From the cell containing the given text, extract its center point as (x, y) coordinate. 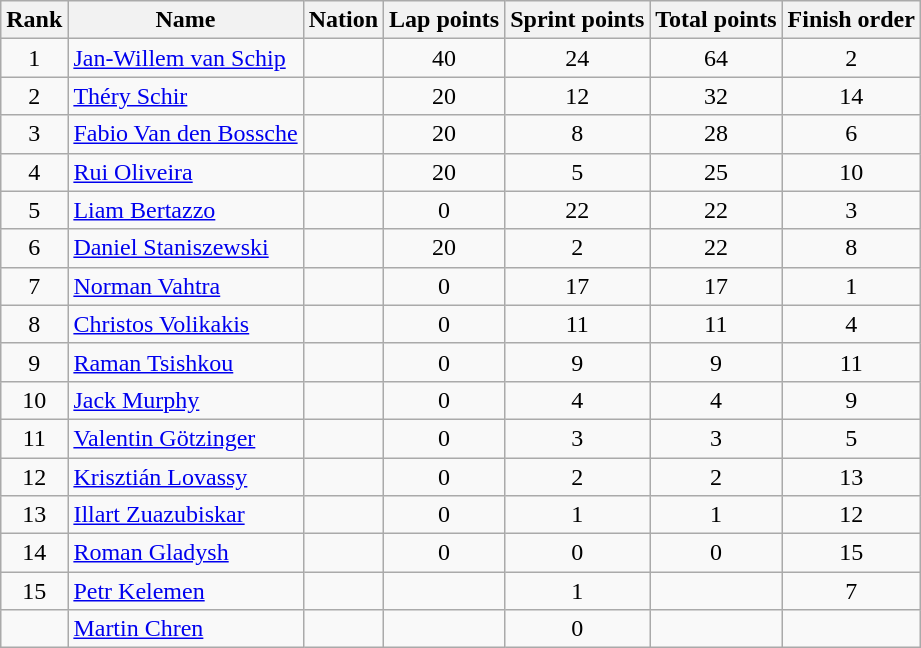
Fabio Van den Bossche (186, 134)
Jack Murphy (186, 400)
24 (578, 58)
Petr Kelemen (186, 591)
Liam Bertazzo (186, 210)
Sprint points (578, 20)
Valentin Götzinger (186, 438)
28 (716, 134)
64 (716, 58)
25 (716, 172)
Rank (34, 20)
Jan-Willem van Schip (186, 58)
40 (444, 58)
Total points (716, 20)
Christos Volikakis (186, 324)
Martin Chren (186, 629)
Roman Gladysh (186, 553)
Raman Tsishkou (186, 362)
Daniel Staniszewski (186, 248)
Nation (343, 20)
Rui Oliveira (186, 172)
Théry Schir (186, 96)
32 (716, 96)
Finish order (851, 20)
Name (186, 20)
Lap points (444, 20)
Krisztián Lovassy (186, 477)
Illart Zuazubiskar (186, 515)
Norman Vahtra (186, 286)
